Pinpoint the cell where the given text exists, returning its [X, Y] midpoint coordinate. 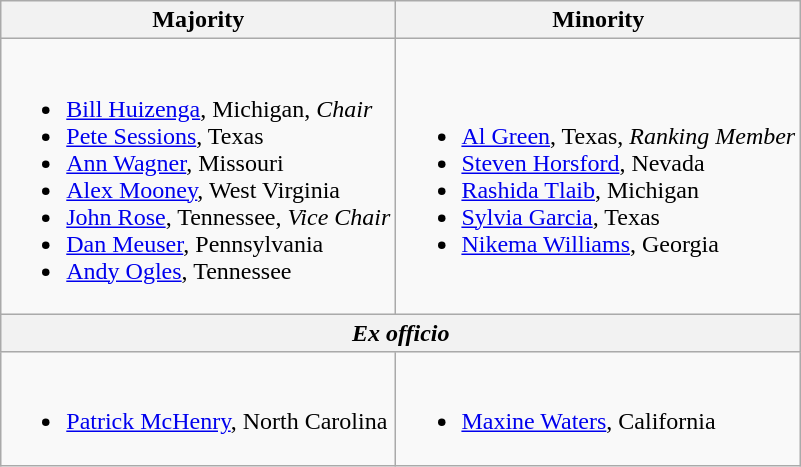
Majority [198, 20]
Patrick McHenry, North Carolina [198, 408]
Al Green, Texas, Ranking MemberSteven Horsford, NevadaRashida Tlaib, MichiganSylvia Garcia, TexasNikema Williams, Georgia [598, 176]
Ex officio [401, 333]
Maxine Waters, California [598, 408]
Minority [598, 20]
